Scan for the cell matching the given text and deliver its (x, y) coordinate at center. 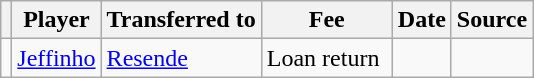
Fee (326, 20)
Date (422, 20)
Resende (181, 58)
Loan return (326, 58)
Jeffinho (56, 58)
Player (56, 20)
Transferred to (181, 20)
Source (492, 20)
